Capture the cell that displays the provided text and extract its (x, y) central coordinate. 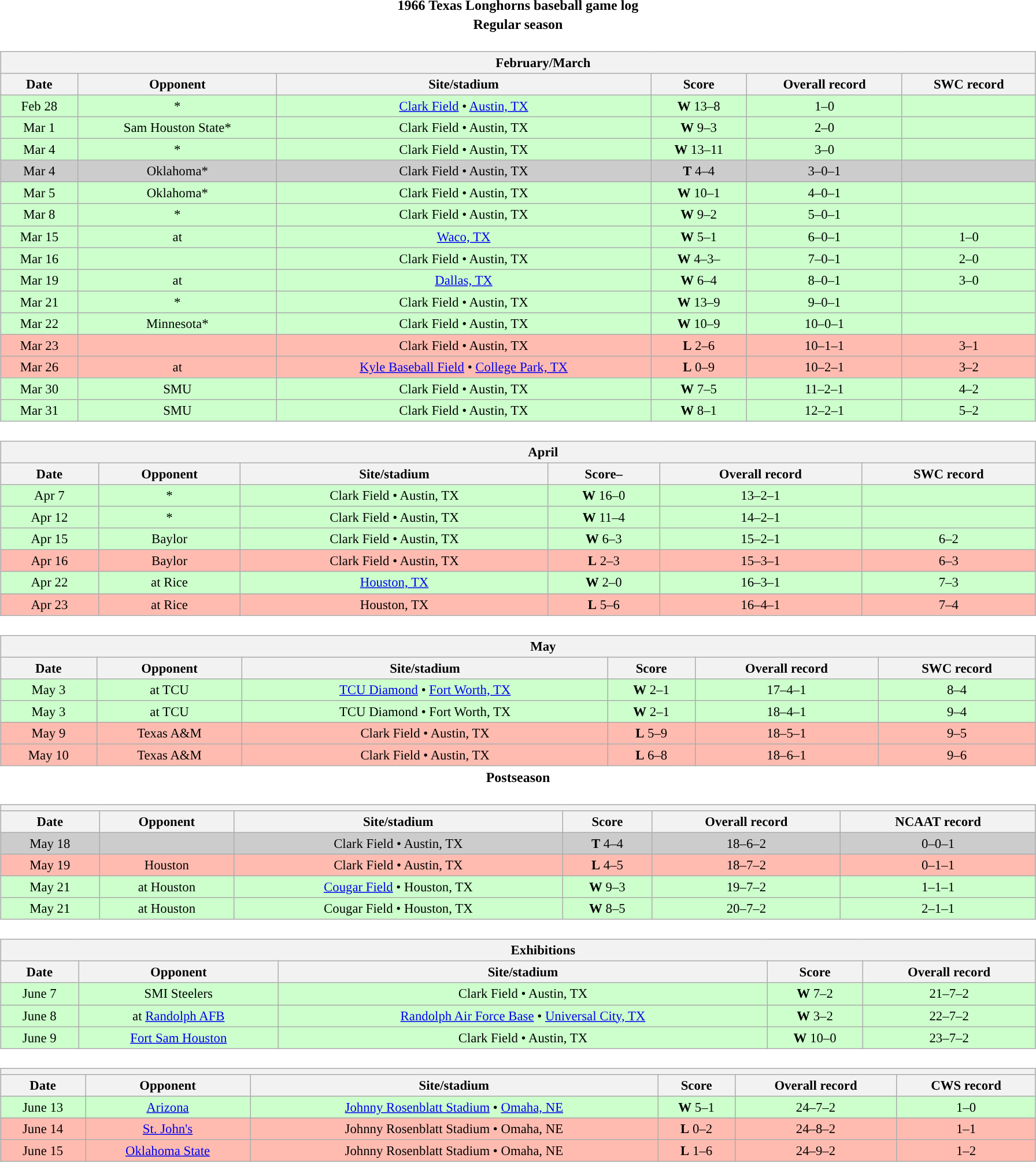
7–4 (948, 604)
9–4 (957, 711)
11–2–1 (824, 389)
Fort Sam Houston (179, 1038)
21–7–2 (949, 994)
Randolph Air Force Base • Universal City, TX (523, 1016)
W 9–2 (699, 215)
at Randolph AFB (179, 1016)
February/March (518, 62)
June 8 (39, 1016)
Mar 1 (39, 128)
13–2–1 (761, 496)
June 14 (43, 1128)
0–1–1 (938, 865)
15–2–1 (761, 539)
22–7–2 (949, 1016)
Mar 26 (39, 367)
May 9 (49, 733)
1–1–1 (938, 887)
W 11–4 (604, 518)
May (518, 646)
June 7 (39, 994)
8–0–1 (824, 280)
10–0–1 (824, 323)
6–3 (948, 561)
18–6–1 (786, 755)
Arizona (168, 1107)
Mar 22 (39, 323)
L 5–6 (604, 604)
24–9–2 (816, 1150)
W 13–9 (699, 302)
L 2–3 (604, 561)
Mar 5 (39, 193)
Feb 28 (39, 106)
Apr 16 (50, 561)
W 10–9 (699, 323)
June 9 (39, 1038)
19–7–2 (746, 887)
4–0–1 (824, 193)
Waco, TX (464, 237)
W 8–5 (607, 909)
3–1 (969, 345)
8–4 (957, 689)
St. John's (168, 1128)
0–0–1 (938, 843)
W 13–8 (699, 106)
16–3–1 (761, 582)
24–7–2 (816, 1107)
Kyle Baseball Field • College Park, TX (464, 367)
18–5–1 (786, 733)
7–3 (948, 582)
L 1–6 (696, 1150)
Apr 23 (50, 604)
W 3–2 (815, 1016)
Mar 19 (39, 280)
Apr 15 (50, 539)
NCAAT record (938, 822)
16–4–1 (761, 604)
9–6 (957, 755)
W 7–5 (699, 389)
12–2–1 (824, 411)
Sam Houston State* (177, 128)
Minnesota* (177, 323)
15–3–1 (761, 561)
W 4–3– (699, 259)
23–7–2 (949, 1038)
May 19 (50, 865)
L 0–9 (699, 367)
L 5–9 (651, 733)
SMI Steelers (179, 994)
18–4–1 (786, 711)
3–0–1 (824, 171)
May 10 (49, 755)
4–2 (969, 389)
April (518, 452)
1–1 (967, 1128)
18–6–2 (746, 843)
Mar 23 (39, 345)
L 0–2 (696, 1128)
2–1–1 (938, 909)
Mar 21 (39, 302)
CWS record (967, 1085)
9–0–1 (824, 302)
17–4–1 (786, 689)
W 8–1 (699, 411)
24–8–2 (816, 1128)
W 13–11 (699, 150)
June 15 (43, 1150)
9–5 (957, 733)
18–7–2 (746, 865)
5–0–1 (824, 215)
W 2–0 (604, 582)
Mar 31 (39, 411)
W 7–2 (815, 994)
Mar 16 (39, 259)
Mar 8 (39, 215)
Oklahoma State (168, 1150)
7–0–1 (824, 259)
3–2 (969, 367)
Mar 15 (39, 237)
L 6–8 (651, 755)
1–2 (967, 1150)
14–2–1 (761, 518)
Exhibitions (518, 950)
Apr 7 (50, 496)
May 18 (50, 843)
6–0–1 (824, 237)
W 6–3 (604, 539)
W 10–0 (815, 1038)
Dallas, TX (464, 280)
June 13 (43, 1107)
L 4–5 (607, 865)
Apr 12 (50, 518)
Score– (604, 474)
W 16–0 (604, 496)
L 2–6 (699, 345)
Mar 30 (39, 389)
Apr 22 (50, 582)
W 10–1 (699, 193)
10–2–1 (824, 367)
6–2 (948, 539)
5–2 (969, 411)
10–1–1 (824, 345)
20–7–2 (746, 909)
W 6–4 (699, 280)
Houston (166, 865)
